Identify which cell holds the provided text, then report its [x, y] central coordinate. 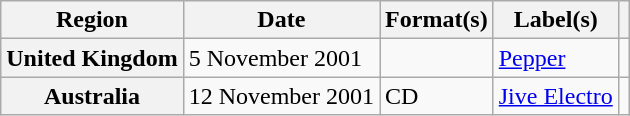
Date [281, 20]
Label(s) [556, 20]
Australia [92, 96]
Region [92, 20]
United Kingdom [92, 58]
Pepper [556, 58]
12 November 2001 [281, 96]
Format(s) [437, 20]
Jive Electro [556, 96]
CD [437, 96]
5 November 2001 [281, 58]
